Capture the cell that displays the provided text and extract its (x, y) central coordinate. 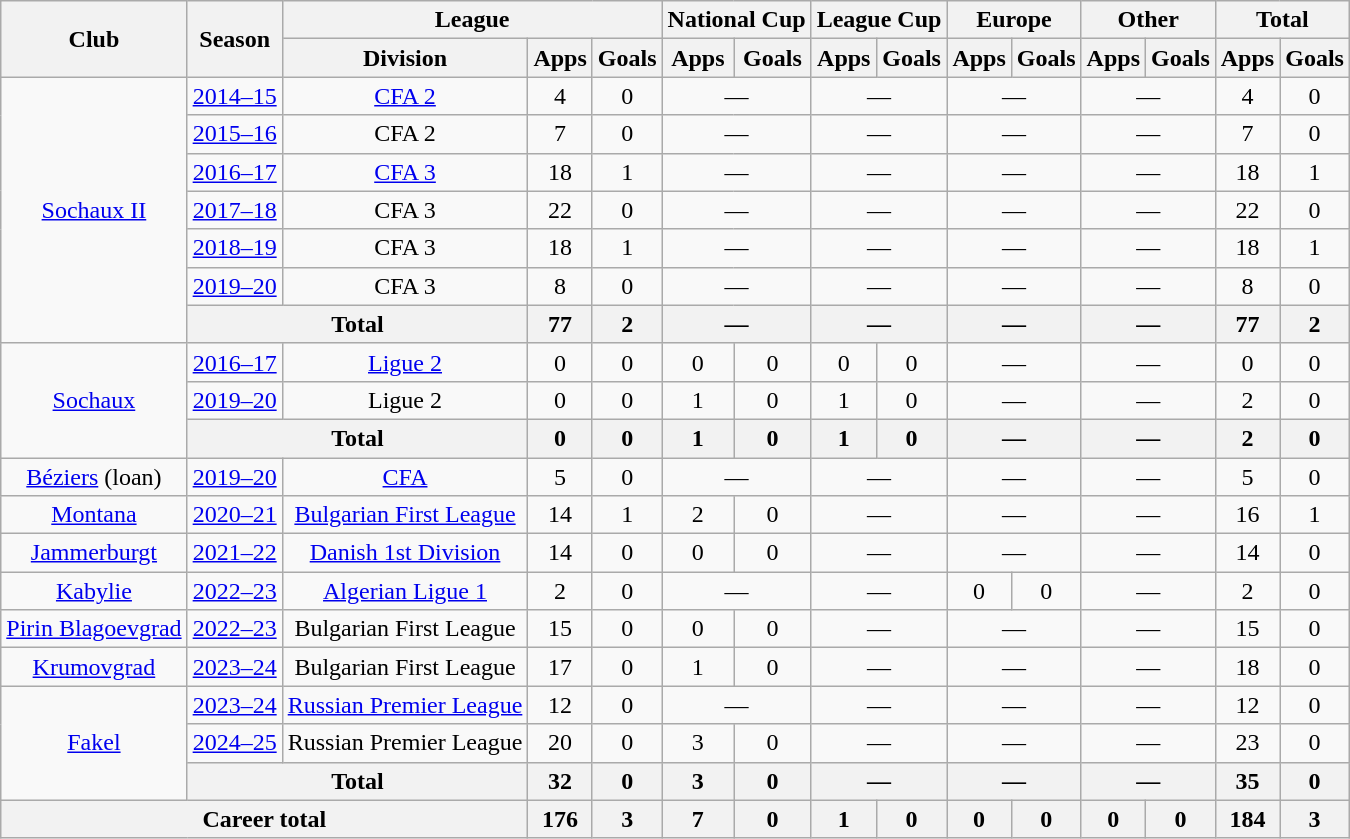
2015–16 (234, 134)
Algerian Ligue 1 (405, 591)
2024–25 (234, 743)
Fakel (94, 743)
Season (234, 39)
35 (1247, 781)
20 (560, 743)
17 (560, 667)
Europe (1014, 20)
Career total (264, 819)
Other (1148, 20)
2021–22 (234, 553)
23 (1247, 743)
Division (405, 58)
Club (94, 39)
Sochaux (94, 400)
League Cup (879, 20)
2020–21 (234, 515)
32 (560, 781)
2017–18 (234, 210)
Krumovgrad (94, 667)
Danish 1st Division (405, 553)
National Cup (736, 20)
Béziers (loan) (94, 477)
League (472, 20)
CFA (405, 477)
Pirin Blagoevgrad (94, 629)
Kabylie (94, 591)
Jammerburgt (94, 553)
184 (1247, 819)
Montana (94, 515)
Sochaux II (94, 210)
16 (1247, 515)
176 (560, 819)
2014–15 (234, 96)
2018–19 (234, 248)
